From the cell containing the given text, extract its center point as (X, Y) coordinate. 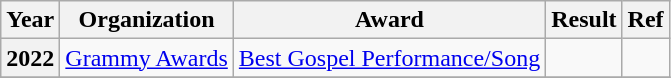
Grammy Awards (147, 58)
2022 (30, 58)
Ref (646, 20)
Best Gospel Performance/Song (389, 58)
Organization (147, 20)
Result (584, 20)
Award (389, 20)
Year (30, 20)
